Identify which cell holds the provided text, then report its [X, Y] central coordinate. 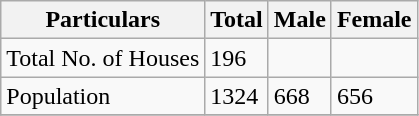
1324 [237, 96]
668 [300, 96]
Male [300, 20]
Total [237, 20]
Female [374, 20]
196 [237, 58]
656 [374, 96]
Population [103, 96]
Total No. of Houses [103, 58]
Particulars [103, 20]
